Scan for the cell matching the given text and deliver its (X, Y) coordinate at center. 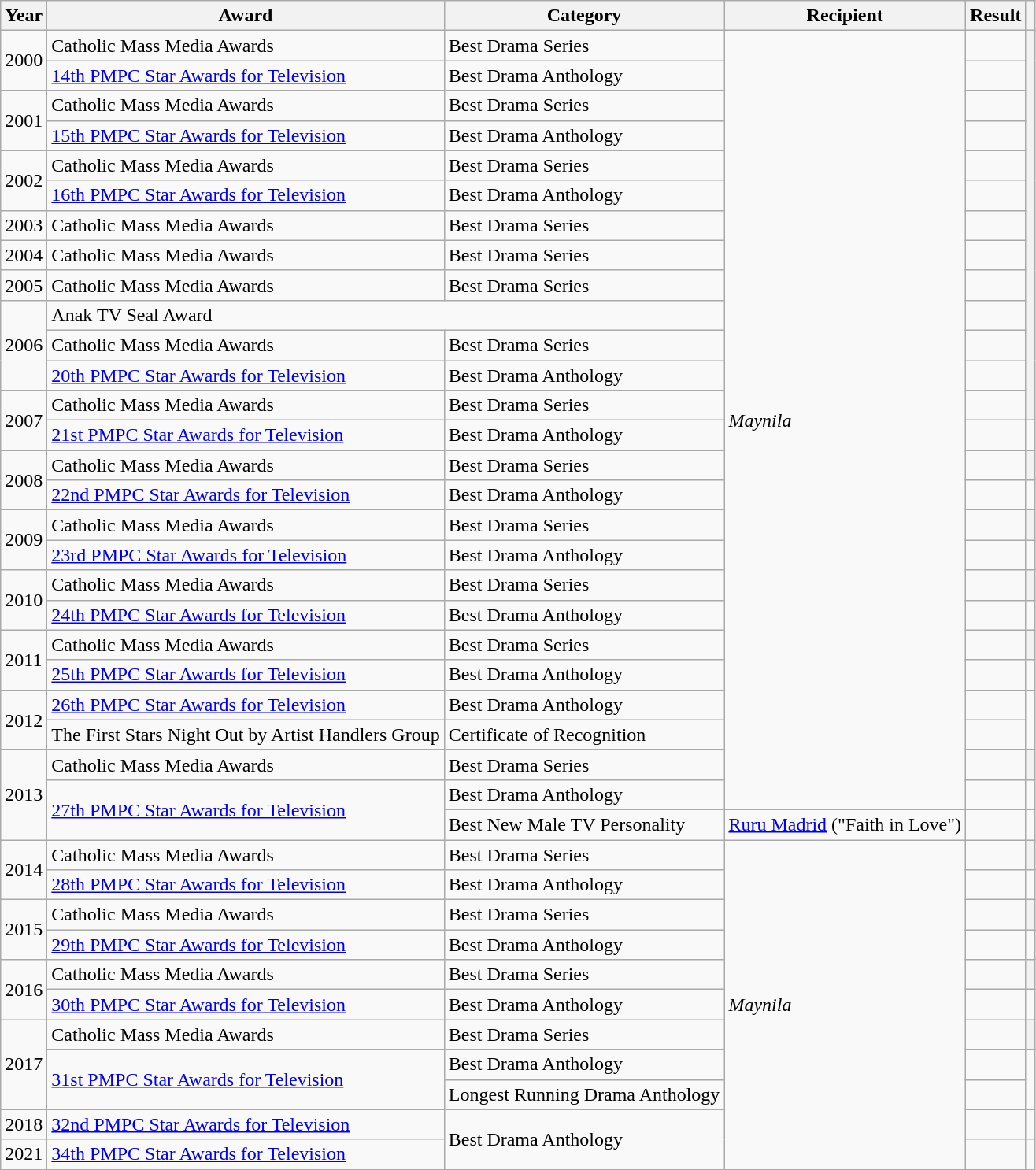
14th PMPC Star Awards for Television (246, 76)
2014 (24, 869)
27th PMPC Star Awards for Television (246, 809)
2013 (24, 794)
2009 (24, 540)
2010 (24, 600)
Certificate of Recognition (584, 735)
26th PMPC Star Awards for Television (246, 705)
32nd PMPC Star Awards for Television (246, 1124)
2003 (24, 225)
Award (246, 16)
24th PMPC Star Awards for Television (246, 615)
2001 (24, 120)
Year (24, 16)
34th PMPC Star Awards for Television (246, 1154)
Anak TV Seal Award (386, 315)
Best New Male TV Personality (584, 824)
2018 (24, 1124)
2012 (24, 720)
16th PMPC Star Awards for Television (246, 195)
2007 (24, 420)
31st PMPC Star Awards for Television (246, 1079)
25th PMPC Star Awards for Television (246, 675)
Category (584, 16)
2015 (24, 930)
Longest Running Drama Anthology (584, 1094)
2002 (24, 180)
2016 (24, 990)
The First Stars Night Out by Artist Handlers Group (246, 735)
2017 (24, 1064)
2005 (24, 285)
20th PMPC Star Awards for Television (246, 376)
21st PMPC Star Awards for Television (246, 435)
15th PMPC Star Awards for Television (246, 135)
Recipient (845, 16)
Ruru Madrid ("Faith in Love") (845, 824)
22nd PMPC Star Awards for Television (246, 495)
30th PMPC Star Awards for Television (246, 1005)
2021 (24, 1154)
2011 (24, 660)
Result (996, 16)
2008 (24, 480)
29th PMPC Star Awards for Television (246, 945)
2000 (24, 61)
2004 (24, 255)
23rd PMPC Star Awards for Television (246, 555)
2006 (24, 345)
28th PMPC Star Awards for Television (246, 885)
